Determine the [X, Y] coordinate at the center of the cell enclosing the given text.  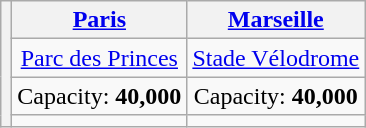
Paris [100, 20]
Marseille [276, 20]
Stade Vélodrome [276, 58]
Parc des Princes [100, 58]
